Scan for the cell matching the given text and deliver its [x, y] coordinate at center. 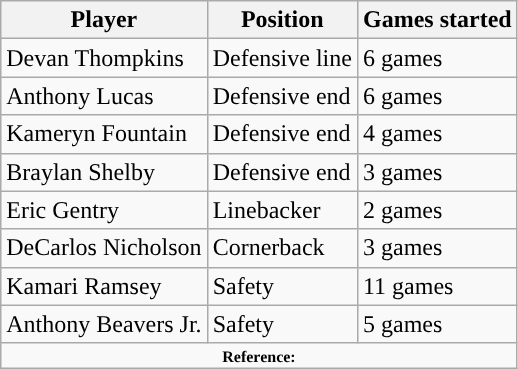
DeCarlos Nicholson [104, 248]
Reference: [259, 355]
Kamari Ramsey [104, 286]
Anthony Lucas [104, 96]
Defensive line [282, 58]
Anthony Beavers Jr. [104, 324]
Cornerback [282, 248]
Eric Gentry [104, 210]
Position [282, 20]
2 games [437, 210]
11 games [437, 286]
Devan Thompkins [104, 58]
Braylan Shelby [104, 172]
Linebacker [282, 210]
Games started [437, 20]
Kameryn Fountain [104, 134]
5 games [437, 324]
4 games [437, 134]
Player [104, 20]
